Capture the cell that displays the provided text and extract its [X, Y] central coordinate. 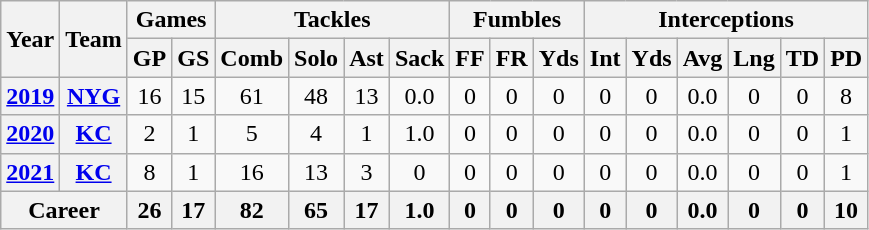
Interceptions [726, 20]
TD [802, 58]
2019 [30, 96]
82 [252, 210]
4 [316, 134]
Sack [419, 58]
2021 [30, 172]
Avg [702, 58]
Comb [252, 58]
10 [846, 210]
Career [64, 210]
Lng [754, 58]
PD [846, 58]
Year [30, 39]
5 [252, 134]
FF [470, 58]
Games [170, 20]
2020 [30, 134]
61 [252, 96]
Fumbles [518, 20]
GP [149, 58]
2 [149, 134]
FR [512, 58]
65 [316, 210]
Team [94, 39]
Int [605, 58]
Ast [367, 58]
Tackles [332, 20]
GS [194, 58]
Solo [316, 58]
NYG [94, 96]
48 [316, 96]
15 [194, 96]
26 [149, 210]
3 [367, 172]
